Return the [X, Y] coordinate for the center point of the cell that contains the specified text.  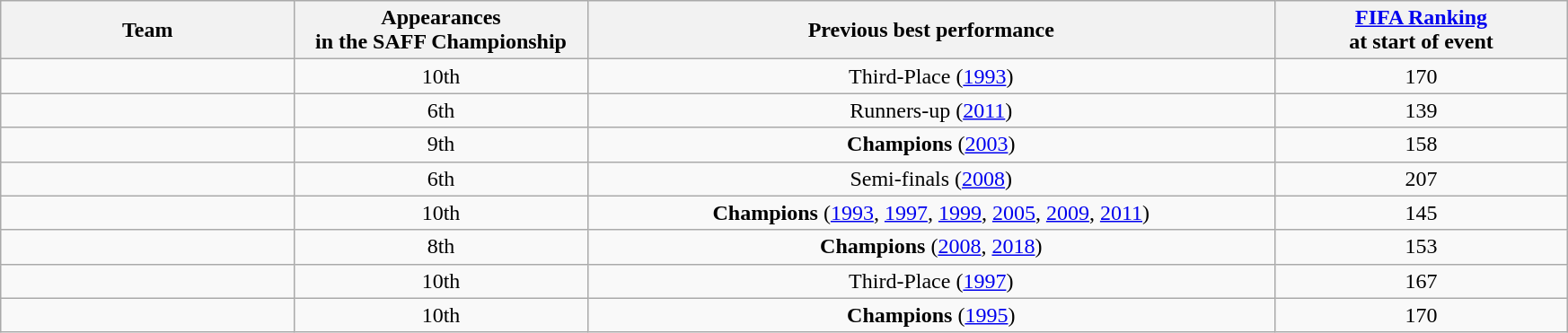
Semi-finals (2008) [930, 179]
9th [442, 145]
145 [1421, 213]
207 [1421, 179]
Team [147, 31]
Third-Place (1993) [930, 76]
139 [1421, 110]
FIFA Ranking at start of event [1421, 31]
Champions (1995) [930, 315]
158 [1421, 145]
Appearances in the SAFF Championship [442, 31]
Runners-up (2011) [930, 110]
Champions (1993, 1997, 1999, 2005, 2009, 2011) [930, 213]
167 [1421, 281]
Champions (2003) [930, 145]
Previous best performance [930, 31]
Champions (2008, 2018) [930, 247]
8th [442, 247]
Third-Place (1997) [930, 281]
153 [1421, 247]
